Identify which cell holds the provided text, then report its [x, y] central coordinate. 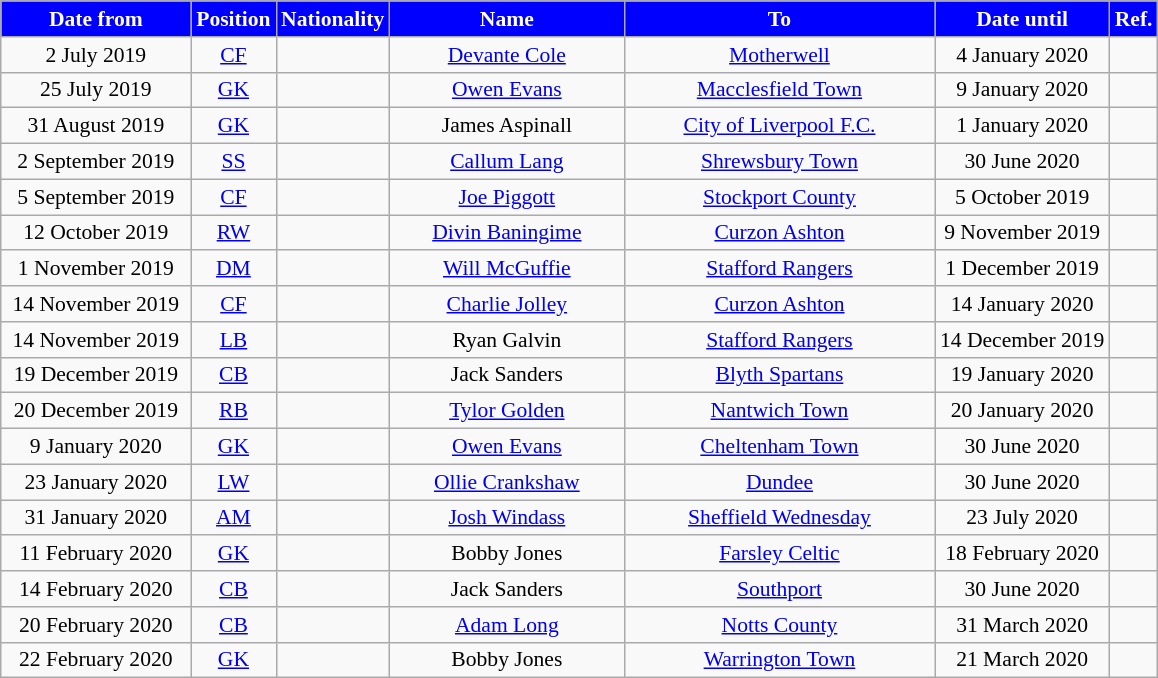
Adam Long [506, 625]
Divin Baningime [506, 233]
Callum Lang [506, 162]
James Aspinall [506, 126]
Southport [779, 589]
5 September 2019 [96, 197]
Josh Windass [506, 518]
Notts County [779, 625]
20 December 2019 [96, 411]
19 December 2019 [96, 375]
Date until [1022, 19]
5 October 2019 [1022, 197]
2 July 2019 [96, 55]
Ryan Galvin [506, 340]
Farsley Celtic [779, 554]
Ollie Crankshaw [506, 482]
19 January 2020 [1022, 375]
Warrington Town [779, 660]
To [779, 19]
20 January 2020 [1022, 411]
2 September 2019 [96, 162]
DM [234, 269]
Shrewsbury Town [779, 162]
1 January 2020 [1022, 126]
Nationality [332, 19]
Sheffield Wednesday [779, 518]
LB [234, 340]
14 February 2020 [96, 589]
12 October 2019 [96, 233]
25 July 2019 [96, 90]
18 February 2020 [1022, 554]
Cheltenham Town [779, 447]
22 February 2020 [96, 660]
31 January 2020 [96, 518]
Nantwich Town [779, 411]
SS [234, 162]
4 January 2020 [1022, 55]
LW [234, 482]
31 March 2020 [1022, 625]
Macclesfield Town [779, 90]
Charlie Jolley [506, 304]
23 January 2020 [96, 482]
14 December 2019 [1022, 340]
Joe Piggott [506, 197]
11 February 2020 [96, 554]
Date from [96, 19]
Blyth Spartans [779, 375]
Name [506, 19]
Ref. [1134, 19]
1 November 2019 [96, 269]
9 November 2019 [1022, 233]
Will McGuffie [506, 269]
21 March 2020 [1022, 660]
RB [234, 411]
Motherwell [779, 55]
Stockport County [779, 197]
23 July 2020 [1022, 518]
Devante Cole [506, 55]
14 January 2020 [1022, 304]
20 February 2020 [96, 625]
1 December 2019 [1022, 269]
AM [234, 518]
Position [234, 19]
Tylor Golden [506, 411]
31 August 2019 [96, 126]
City of Liverpool F.C. [779, 126]
RW [234, 233]
Dundee [779, 482]
